Return the (x, y) coordinate for the center point of the cell that contains the specified text.  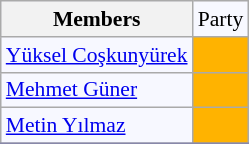
Members (97, 19)
Party (221, 19)
Yüksel Coşkunyürek (97, 55)
Metin Yılmaz (97, 126)
Mehmet Güner (97, 90)
